Scan for the cell matching the given text and deliver its (X, Y) coordinate at center. 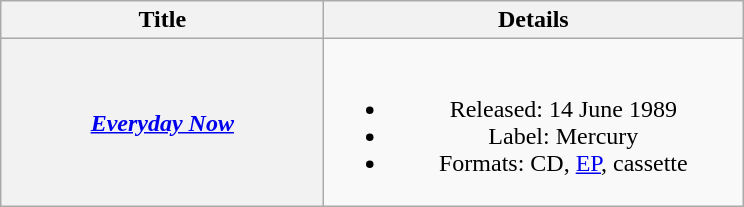
Details (534, 20)
Title (162, 20)
Released: 14 June 1989Label: MercuryFormats: CD, EP, cassette (534, 122)
Everyday Now (162, 122)
